Identify which cell holds the provided text, then report its (x, y) central coordinate. 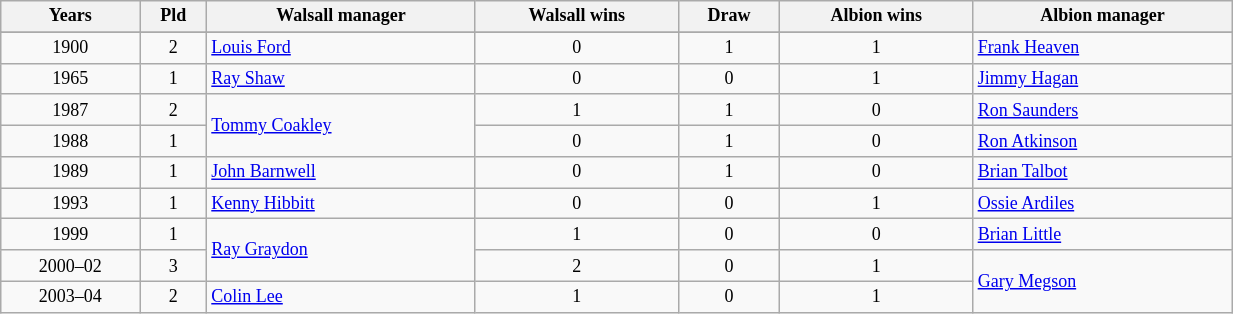
Ray Shaw (341, 78)
Brian Little (1102, 234)
1999 (70, 234)
1989 (70, 172)
Ron Saunders (1102, 110)
3 (174, 266)
1988 (70, 140)
Ron Atkinson (1102, 140)
Walsall manager (341, 16)
Jimmy Hagan (1102, 78)
1987 (70, 110)
Tommy Coakley (341, 125)
Albion wins (876, 16)
Colin Lee (341, 296)
Ossie Ardiles (1102, 204)
1965 (70, 78)
Draw (729, 16)
Pld (174, 16)
1900 (70, 48)
John Barnwell (341, 172)
2003–04 (70, 296)
Gary Megson (1102, 281)
Ray Graydon (341, 250)
Frank Heaven (1102, 48)
Years (70, 16)
Kenny Hibbitt (341, 204)
Brian Talbot (1102, 172)
2000–02 (70, 266)
Louis Ford (341, 48)
Walsall wins (577, 16)
1993 (70, 204)
Albion manager (1102, 16)
